Search for the cell housing the specified text and yield its [x, y] center coordinate. 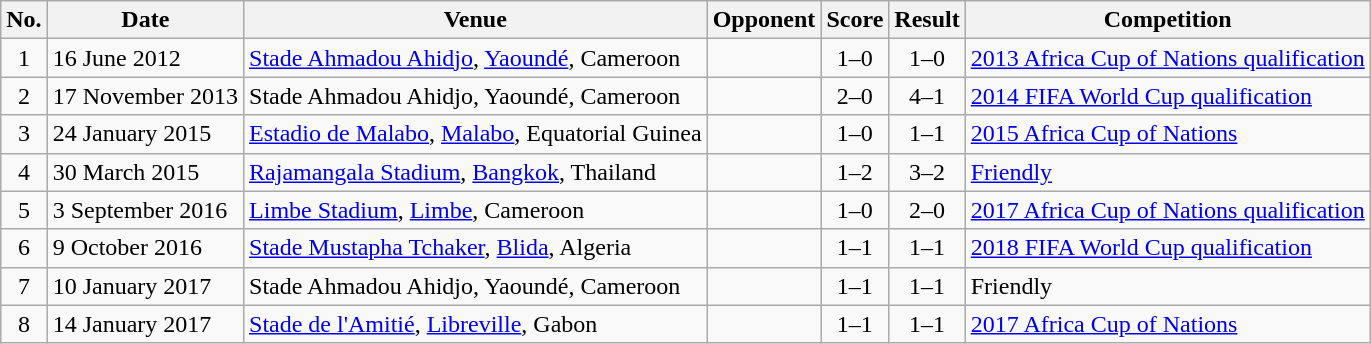
5 [24, 210]
3–2 [927, 172]
Opponent [764, 20]
Venue [476, 20]
1–2 [855, 172]
9 October 2016 [145, 248]
Score [855, 20]
24 January 2015 [145, 134]
8 [24, 324]
2017 Africa Cup of Nations [1168, 324]
2017 Africa Cup of Nations qualification [1168, 210]
No. [24, 20]
4–1 [927, 96]
16 June 2012 [145, 58]
17 November 2013 [145, 96]
3 September 2016 [145, 210]
Stade de l'Amitié, Libreville, Gabon [476, 324]
2015 Africa Cup of Nations [1168, 134]
Result [927, 20]
Estadio de Malabo, Malabo, Equatorial Guinea [476, 134]
30 March 2015 [145, 172]
Date [145, 20]
10 January 2017 [145, 286]
Competition [1168, 20]
2014 FIFA World Cup qualification [1168, 96]
Rajamangala Stadium, Bangkok, Thailand [476, 172]
2 [24, 96]
7 [24, 286]
3 [24, 134]
6 [24, 248]
2013 Africa Cup of Nations qualification [1168, 58]
14 January 2017 [145, 324]
2018 FIFA World Cup qualification [1168, 248]
Stade Mustapha Tchaker, Blida, Algeria [476, 248]
1 [24, 58]
4 [24, 172]
Limbe Stadium, Limbe, Cameroon [476, 210]
